Output the [X, Y] coordinate of the center of the cell containing the given text.  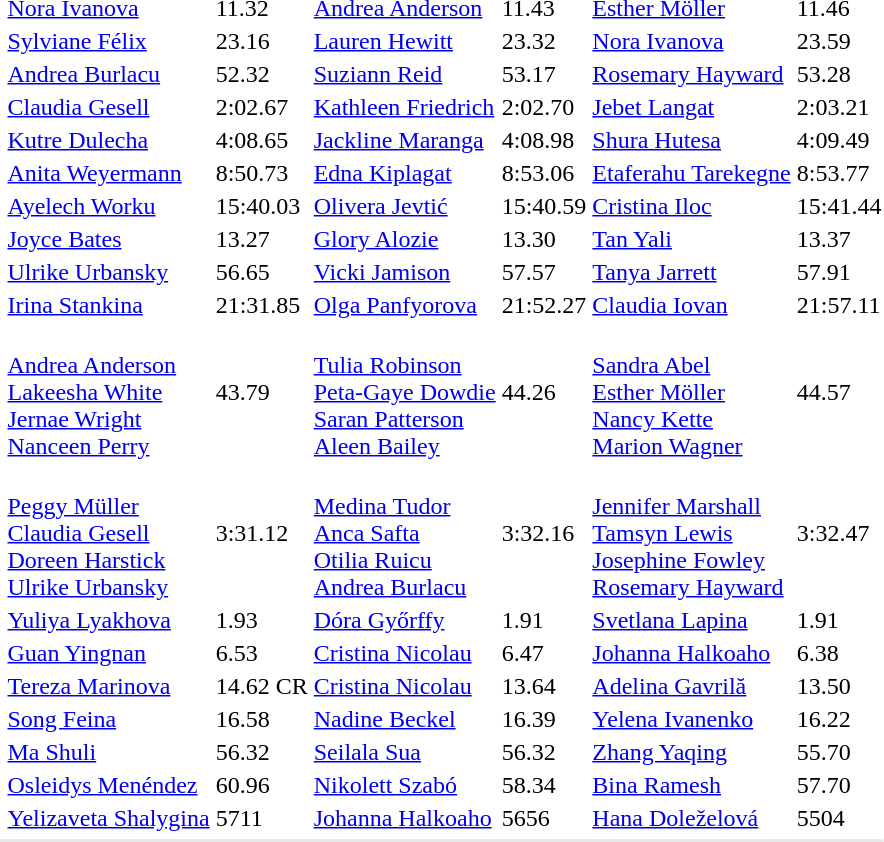
Ulrike Urbansky [108, 272]
16.58 [262, 719]
Adelina Gavrilă [692, 686]
Ma Shuli [108, 752]
Tan Yali [692, 239]
Lauren Hewitt [404, 41]
Dóra Győrffy [404, 620]
43.79 [262, 392]
5656 [544, 818]
Irina Stankina [108, 305]
Nora Ivanova [692, 41]
56.65 [262, 272]
Andrea Burlacu [108, 74]
Nadine Beckel [404, 719]
Osleidys Menéndez [108, 785]
23.59 [839, 41]
16.39 [544, 719]
Edna Kiplagat [404, 173]
13.30 [544, 239]
60.96 [262, 785]
15:40.03 [262, 206]
6.47 [544, 653]
6.53 [262, 653]
53.17 [544, 74]
Anita Weyermann [108, 173]
23.16 [262, 41]
44.26 [544, 392]
Medina TudorAnca SaftaOtilia RuicuAndrea Burlacu [404, 533]
58.34 [544, 785]
3:32.16 [544, 533]
Etaferahu Tarekegne [692, 173]
14.62 CR [262, 686]
Tanya Jarrett [692, 272]
15:41.44 [839, 206]
8:50.73 [262, 173]
13.27 [262, 239]
Ayelech Worku [108, 206]
Jebet Langat [692, 107]
4:08.98 [544, 140]
21:52.27 [544, 305]
Sylviane Félix [108, 41]
4:09.49 [839, 140]
Hana Doleželová [692, 818]
Yuliya Lyakhova [108, 620]
Olga Panfyorova [404, 305]
Tereza Marinova [108, 686]
55.70 [839, 752]
Vicki Jamison [404, 272]
Suziann Reid [404, 74]
Seilala Sua [404, 752]
8:53.06 [544, 173]
Yelena Ivanenko [692, 719]
23.32 [544, 41]
1.93 [262, 620]
Joyce Bates [108, 239]
2:02.67 [262, 107]
57.70 [839, 785]
Claudia Iovan [692, 305]
52.32 [262, 74]
Rosemary Hayward [692, 74]
21:57.11 [839, 305]
13.50 [839, 686]
2:02.70 [544, 107]
Svetlana Lapina [692, 620]
Song Feina [108, 719]
6.38 [839, 653]
13.64 [544, 686]
57.91 [839, 272]
Kutre Dulecha [108, 140]
Jennifer MarshallTamsyn LewisJosephine FowleyRosemary Hayward [692, 533]
5504 [839, 818]
Nikolett Szabó [404, 785]
Kathleen Friedrich [404, 107]
Bina Ramesh [692, 785]
21:31.85 [262, 305]
8:53.77 [839, 173]
15:40.59 [544, 206]
Guan Yingnan [108, 653]
Tulia RobinsonPeta-Gaye DowdieSaran PattersonAleen Bailey [404, 392]
Zhang Yaqing [692, 752]
Shura Hutesa [692, 140]
Andrea AndersonLakeesha WhiteJernae WrightNanceen Perry [108, 392]
53.28 [839, 74]
13.37 [839, 239]
3:32.47 [839, 533]
16.22 [839, 719]
57.57 [544, 272]
Peggy MüllerClaudia GesellDoreen HarstickUlrike Urbansky [108, 533]
4:08.65 [262, 140]
5711 [262, 818]
44.57 [839, 392]
Glory Alozie [404, 239]
Jackline Maranga [404, 140]
Sandra AbelEsther MöllerNancy KetteMarion Wagner [692, 392]
Claudia Gesell [108, 107]
3:31.12 [262, 533]
Olivera Jevtić [404, 206]
Cristina Iloc [692, 206]
2:03.21 [839, 107]
Yelizaveta Shalygina [108, 818]
